Search for the cell housing the specified text and yield its [X, Y] center coordinate. 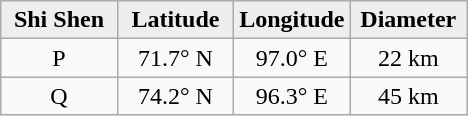
Diameter [408, 20]
96.3° E [292, 96]
Shi Shen [59, 20]
Longitude [292, 20]
71.7° N [175, 58]
45 km [408, 96]
Latitude [175, 20]
97.0° E [292, 58]
P [59, 58]
Q [59, 96]
22 km [408, 58]
74.2° N [175, 96]
